Extract the [x, y] coordinate from the center of the cell holding the provided text.  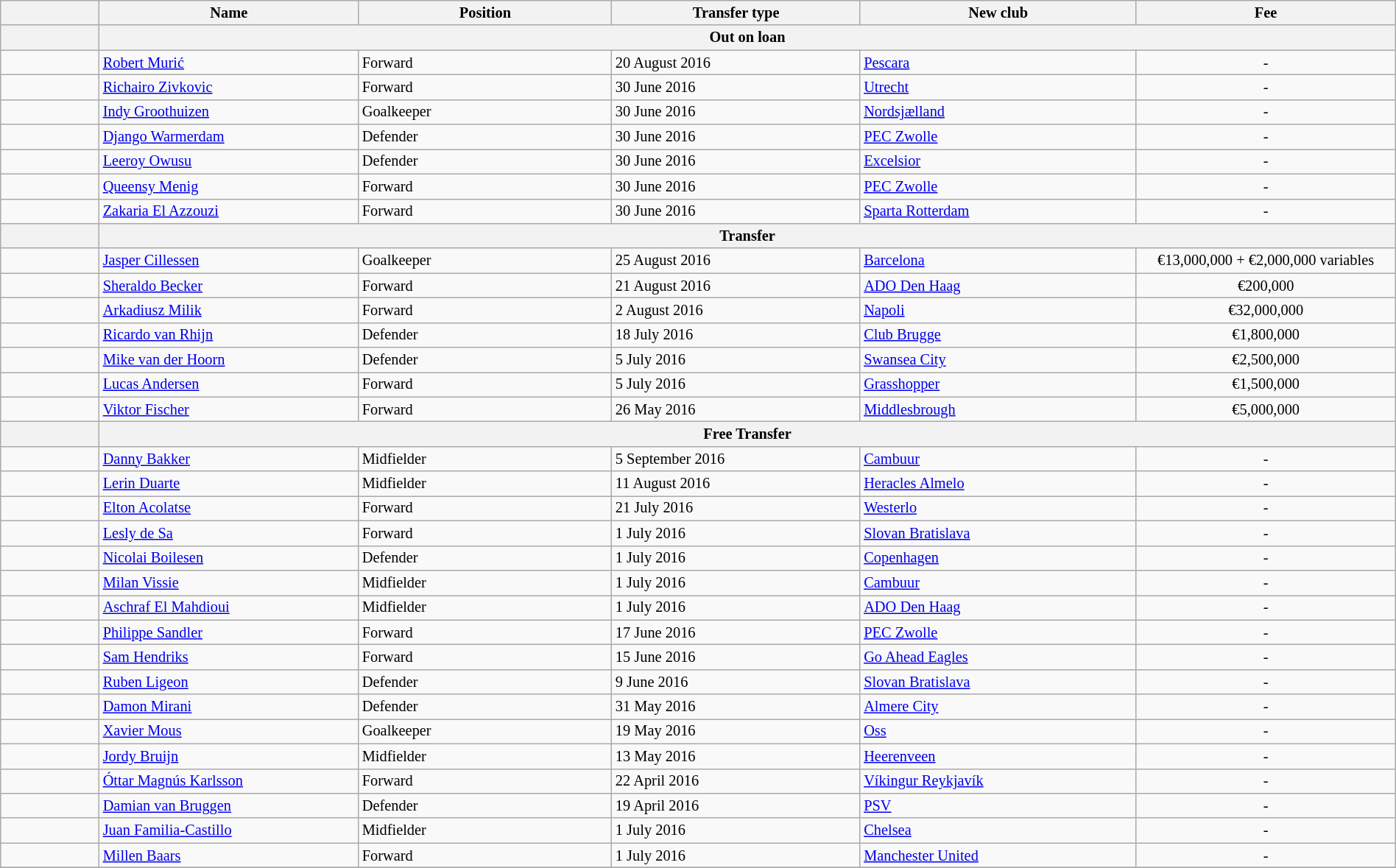
Xavier Mous [229, 731]
Transfer type [736, 13]
€13,000,000 + €2,000,000 variables [1266, 261]
Heracles Almelo [998, 484]
Position [485, 13]
Lerin Duarte [229, 484]
25 August 2016 [736, 261]
Zakaria El Azzouzi [229, 211]
21 August 2016 [736, 286]
Napoli [998, 310]
€2,500,000 [1266, 360]
Grasshopper [998, 384]
Víkingur Reykjavík [998, 781]
€1,500,000 [1266, 384]
New club [998, 13]
Go Ahead Eagles [998, 657]
Queensy Menig [229, 186]
Juan Familia-Castillo [229, 830]
Leeroy Owusu [229, 161]
Damon Mirani [229, 707]
PSV [998, 805]
Viktor Fischer [229, 409]
Nordsjælland [998, 112]
Ricardo van Rhijn [229, 335]
Mike van der Hoorn [229, 360]
Philippe Sandler [229, 632]
Nicolai Boilesen [229, 558]
22 April 2016 [736, 781]
Copenhagen [998, 558]
Free Transfer [747, 434]
Jordy Bruijn [229, 756]
Aschraf El Mahdioui [229, 607]
Out on loan [747, 38]
Richairo Zivkovic [229, 87]
19 May 2016 [736, 731]
Millen Baars [229, 855]
Sam Hendriks [229, 657]
Ruben Ligeon [229, 682]
13 May 2016 [736, 756]
20 August 2016 [736, 63]
Swansea City [998, 360]
Danny Bakker [229, 459]
Jasper Cillessen [229, 261]
Indy Groothuizen [229, 112]
€5,000,000 [1266, 409]
26 May 2016 [736, 409]
Fee [1266, 13]
Middlesbrough [998, 409]
Westerlo [998, 508]
Almere City [998, 707]
Lucas Andersen [229, 384]
Pescara [998, 63]
5 September 2016 [736, 459]
19 April 2016 [736, 805]
Sparta Rotterdam [998, 211]
11 August 2016 [736, 484]
Utrecht [998, 87]
Barcelona [998, 261]
Heerenveen [998, 756]
Transfer [747, 236]
€32,000,000 [1266, 310]
Arkadiusz Milik [229, 310]
Milan Vissie [229, 582]
€200,000 [1266, 286]
9 June 2016 [736, 682]
2 August 2016 [736, 310]
Excelsior [998, 161]
Elton Acolatse [229, 508]
31 May 2016 [736, 707]
Damian van Bruggen [229, 805]
Club Brugge [998, 335]
18 July 2016 [736, 335]
Oss [998, 731]
Sheraldo Becker [229, 286]
Óttar Magnús Karlsson [229, 781]
21 July 2016 [736, 508]
Django Warmerdam [229, 137]
€1,800,000 [1266, 335]
Manchester United [998, 855]
Robert Murić [229, 63]
15 June 2016 [736, 657]
Chelsea [998, 830]
Name [229, 13]
Lesly de Sa [229, 533]
17 June 2016 [736, 632]
